Provide the [X, Y] coordinate of the cell's center where the given text is located.  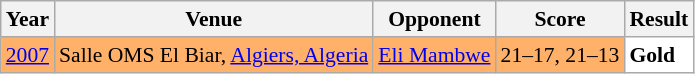
Venue [214, 19]
Result [658, 19]
Eli Mambwe [434, 55]
Opponent [434, 19]
Year [28, 19]
Gold [658, 55]
Salle OMS El Biar, Algiers, Algeria [214, 55]
21–17, 21–13 [560, 55]
Score [560, 19]
2007 [28, 55]
